Locate the cell with the specified text and output its [X, Y] center coordinate. 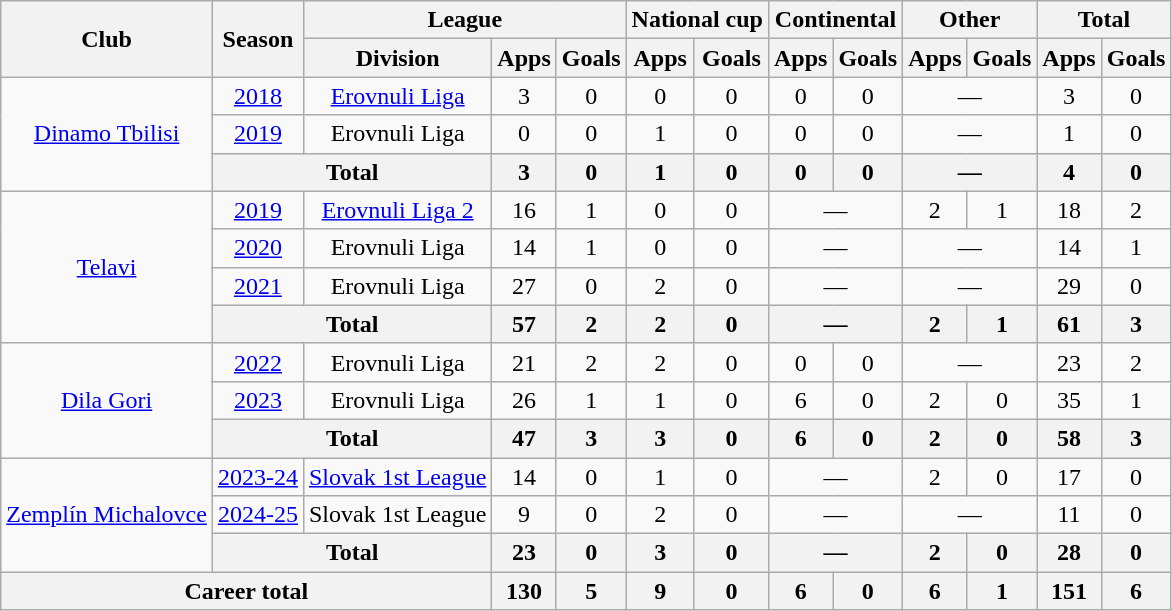
Dila Gori [107, 400]
League [464, 20]
26 [524, 400]
2024-25 [258, 515]
130 [524, 591]
Season [258, 39]
2023 [258, 400]
21 [524, 362]
2022 [258, 362]
16 [524, 210]
2021 [258, 286]
35 [1069, 400]
Division [397, 58]
Zemplín Michalovce [107, 515]
Career total [246, 591]
2020 [258, 248]
11 [1069, 515]
58 [1069, 438]
29 [1069, 286]
18 [1069, 210]
Dinamo Tbilisi [107, 134]
61 [1069, 324]
28 [1069, 553]
Continental [835, 20]
National cup [697, 20]
Erovnuli Liga 2 [397, 210]
Telavi [107, 267]
2023-24 [258, 477]
4 [1069, 172]
Club [107, 39]
47 [524, 438]
5 [591, 591]
17 [1069, 477]
27 [524, 286]
2018 [258, 96]
151 [1069, 591]
Other [970, 20]
57 [524, 324]
